Capture the cell that displays the provided text and extract its [X, Y] central coordinate. 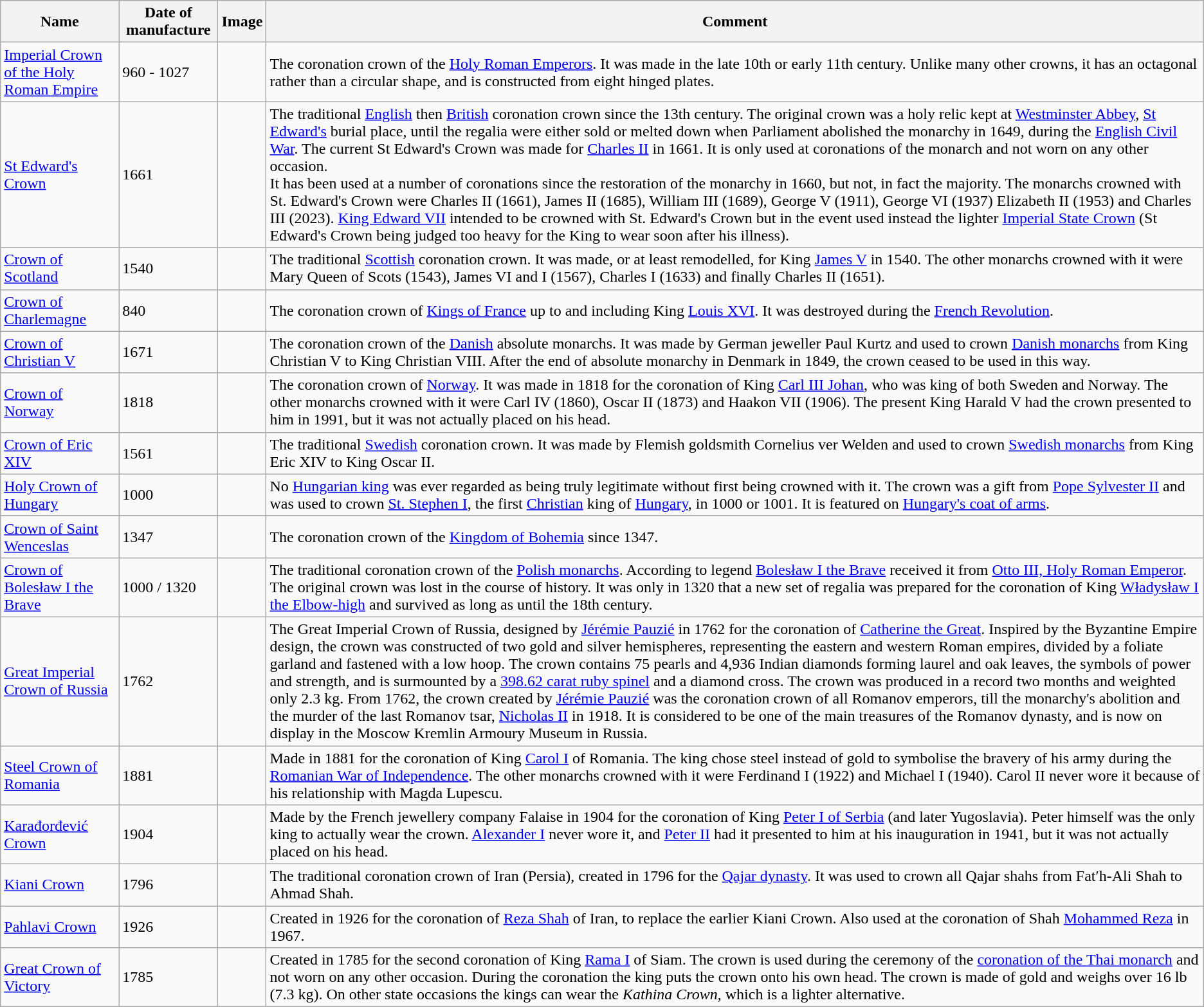
Image [242, 22]
Crown of Norway [60, 403]
1926 [169, 927]
Crown of Christian V [60, 352]
1796 [169, 885]
1000 / 1320 [169, 587]
Pahlavi Crown [60, 927]
1347 [169, 536]
840 [169, 310]
1540 [169, 269]
The coronation crown of Kings of France up to and including King Louis XVI. It was destroyed during the French Revolution. [734, 310]
1661 [169, 175]
1904 [169, 835]
1762 [169, 681]
1785 [169, 977]
Imperial Crown of the Holy Roman Empire [60, 72]
1881 [169, 776]
1000 [169, 495]
Holy Crown of Hungary [60, 495]
Date of manufacture [169, 22]
Crown of Saint Wenceslas [60, 536]
St Edward's Crown [60, 175]
Crown of Scotland [60, 269]
960 - 1027 [169, 72]
Great Imperial Crown of Russia [60, 681]
Crown of Eric XIV [60, 453]
Karađorđević Crown [60, 835]
1561 [169, 453]
1818 [169, 403]
The coronation crown of the Kingdom of Bohemia since 1347. [734, 536]
Comment [734, 22]
Great Crown of Victory [60, 977]
Crown of Bolesław I the Brave [60, 587]
Crown of Charlemagne [60, 310]
Kiani Crown [60, 885]
Name [60, 22]
Steel Crown of Romania [60, 776]
1671 [169, 352]
